Find where the given text appears and provide that cell's center as [x, y] coordinate. 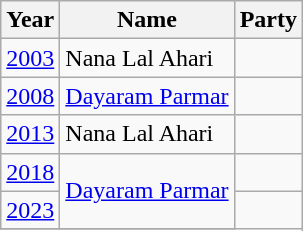
2023 [30, 210]
Party [268, 20]
Year [30, 20]
2018 [30, 172]
2008 [30, 96]
2013 [30, 134]
2003 [30, 58]
Name [147, 20]
